Pinpoint the cell where the given text exists, returning its [x, y] midpoint coordinate. 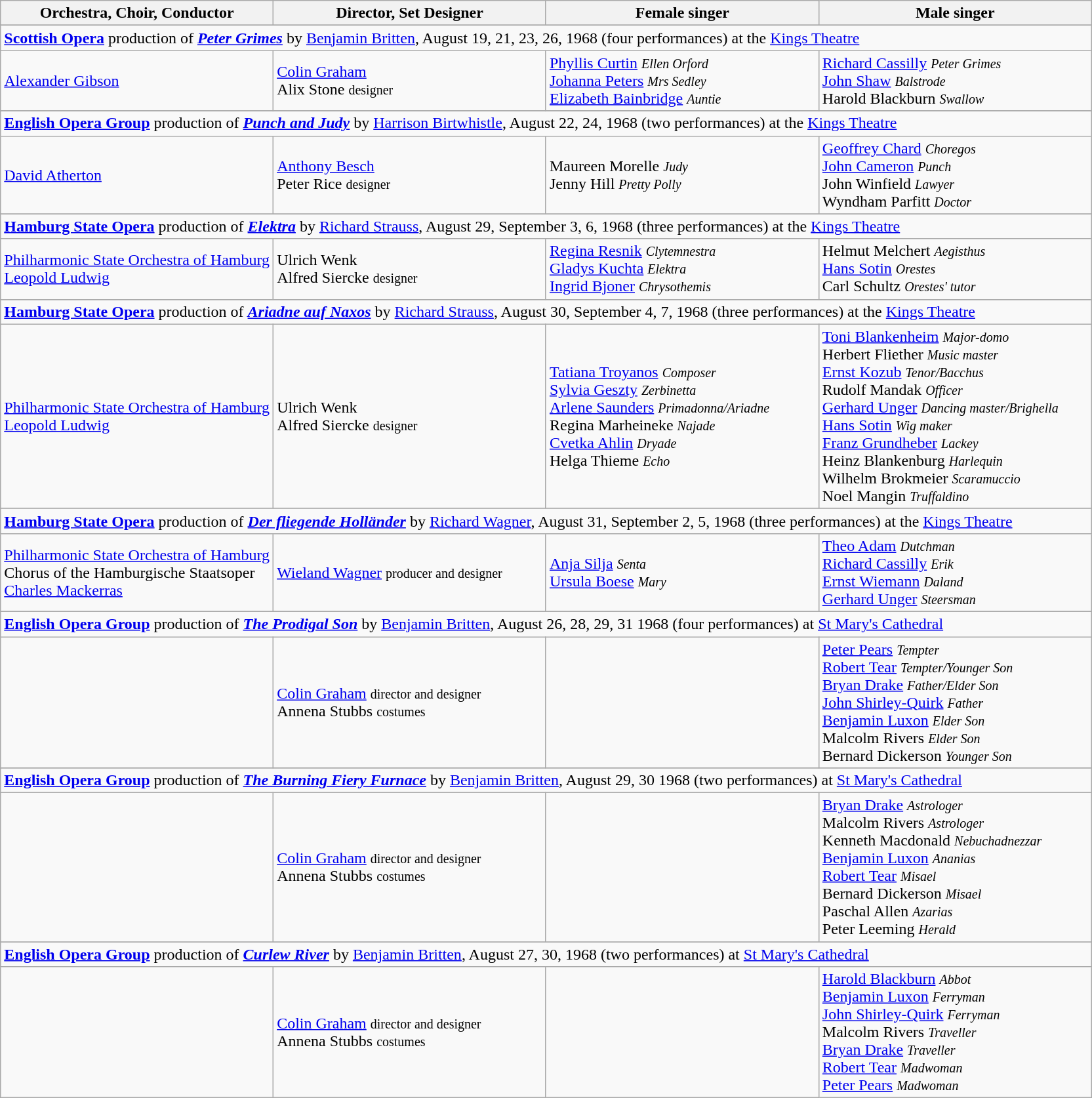
Orchestra, Choir, Conductor [137, 13]
Philharmonic State Orchestra of HamburgChorus of the Hamburgische StaatsoperCharles Mackerras [137, 572]
Anja Silja SentaUrsula Boese Mary [682, 572]
Anthony BeschPeter Rice designer [410, 174]
Tatiana Troyanos ComposerSylvia Geszty ZerbinettaArlene Saunders Primadonna/AriadneRegina Marheineke NajadeCvetka Ahlin DryadeHelga Thieme Echo [682, 416]
David Atherton [137, 174]
English Opera Group production of Curlew River by Benjamin Britten, August 27, 30, 1968 (two performances) at St Mary's Cathedral [546, 954]
English Opera Group production of Punch and Judy by Harrison Birtwhistle, August 22, 24, 1968 (two performances) at the Kings Theatre [546, 123]
Male singer [955, 13]
Regina Resnik ClytemnestraGladys Kuchta ElektraIngrid Bjoner Chrysothemis [682, 269]
Phyllis Curtin Ellen OrfordJohanna Peters Mrs SedleyElizabeth Bainbridge Auntie [682, 81]
Director, Set Designer [410, 13]
Hamburg State Opera production of Elektra by Richard Strauss, August 29, September 3, 6, 1968 (three performances) at the Kings Theatre [546, 226]
Theo Adam DutchmanRichard Cassilly ErikErnst Wiemann DalandGerhard Unger Steersman [955, 572]
English Opera Group production of The Prodigal Son by Benjamin Britten, August 26, 28, 29, 31 1968 (four performances) at St Mary's Cathedral [546, 624]
Geoffrey Chard ChoregosJohn Cameron PunchJohn Winfield LawyerWyndham Parfitt Doctor [955, 174]
Scottish Opera production of Peter Grimes by Benjamin Britten, August 19, 21, 23, 26, 1968 (four performances) at the Kings Theatre [546, 38]
Hamburg State Opera production of Ariadne auf Naxos by Richard Strauss, August 30, September 4, 7, 1968 (three performances) at the Kings Theatre [546, 312]
Richard Cassilly Peter GrimesJohn Shaw BalstrodeHarold Blackburn Swallow [955, 81]
Wieland Wagner producer and designer [410, 572]
Alexander Gibson [137, 81]
English Opera Group production of The Burning Fiery Furnace by Benjamin Britten, August 29, 30 1968 (two performances) at St Mary's Cathedral [546, 781]
Maureen Morelle JudyJenny Hill Pretty Polly [682, 174]
Helmut Melchert AegisthusHans Sotin OrestesCarl Schultz Orestes' tutor [955, 269]
Colin GrahamAlix Stone designer [410, 81]
Female singer [682, 13]
